Find where the given text appears and provide that cell's center as [x, y] coordinate. 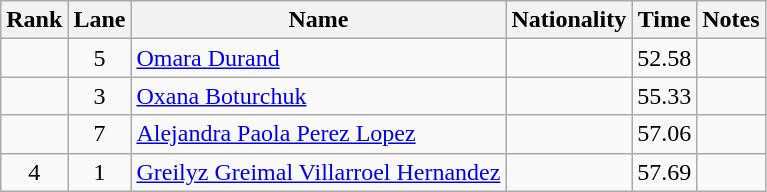
7 [100, 134]
Lane [100, 20]
Time [664, 20]
Nationality [569, 20]
Omara Durand [318, 58]
55.33 [664, 96]
57.06 [664, 134]
Rank [34, 20]
3 [100, 96]
Oxana Boturchuk [318, 96]
Alejandra Paola Perez Lopez [318, 134]
4 [34, 172]
Name [318, 20]
Greilyz Greimal Villarroel Hernandez [318, 172]
Notes [731, 20]
1 [100, 172]
52.58 [664, 58]
57.69 [664, 172]
5 [100, 58]
